Detect which cell encompasses the target text, then output its [x, y] center coordinate. 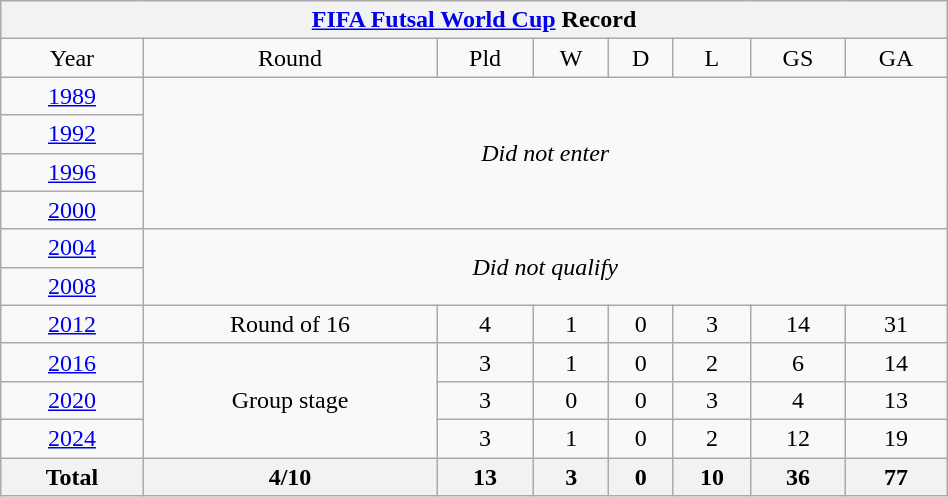
1989 [72, 96]
Did not qualify [545, 267]
2020 [72, 400]
12 [798, 438]
6 [798, 362]
Round [290, 58]
2012 [72, 324]
W [571, 58]
10 [712, 477]
Group stage [290, 400]
19 [896, 438]
D [641, 58]
L [712, 58]
77 [896, 477]
1992 [72, 134]
Total [72, 477]
GS [798, 58]
4/10 [290, 477]
2016 [72, 362]
2000 [72, 210]
FIFA Futsal World Cup Record [474, 20]
Year [72, 58]
Round of 16 [290, 324]
Pld [486, 58]
2024 [72, 438]
2004 [72, 248]
1996 [72, 172]
31 [896, 324]
2008 [72, 286]
GA [896, 58]
36 [798, 477]
Did not enter [545, 153]
